Extract the [X, Y] coordinate from the center of the cell holding the provided text.  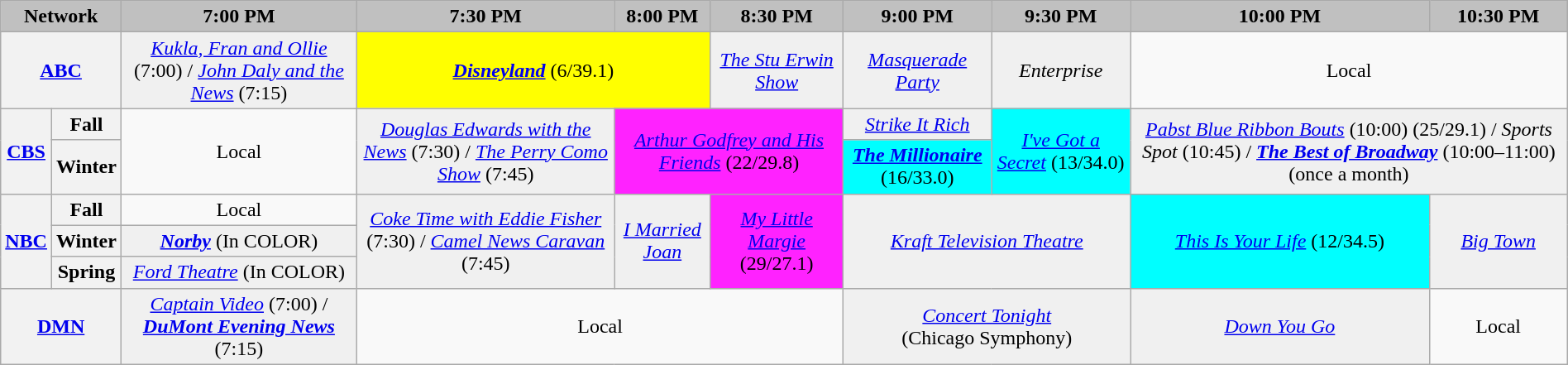
I've Got a Secret (13/34.0) [1061, 151]
Strike It Rich [918, 124]
7:30 PM [485, 17]
9:00 PM [918, 17]
My Little Margie (29/27.1) [776, 241]
Pabst Blue Ribbon Bouts (10:00) (25/29.1) / Sports Spot (10:45) / The Best of Broadway (10:00–11:00) (once a month) [1350, 151]
The Stu Erwin Show [776, 70]
Kraft Television Theatre [987, 241]
NBC [26, 241]
This Is Your Life (12/34.5) [1280, 241]
Network [61, 17]
Ford Theatre (In COLOR) [238, 272]
Arthur Godfrey and His Friends (22/29.8) [729, 151]
Captain Video (7:00) / DuMont Evening News (7:15) [238, 326]
10:00 PM [1280, 17]
The Millionaire (16/33.0) [918, 167]
Enterprise [1061, 70]
Kukla, Fran and Ollie (7:00) / John Daly and the News (7:15) [238, 70]
ABC [61, 70]
I Married Joan [662, 241]
Masquerade Party [918, 70]
8:30 PM [776, 17]
Down You Go [1280, 326]
Norby (In COLOR) [238, 241]
9:30 PM [1061, 17]
7:00 PM [238, 17]
CBS [26, 151]
DMN [61, 326]
Disneyland (6/39.1) [533, 70]
Douglas Edwards with the News (7:30) / The Perry Como Show (7:45) [485, 151]
Big Town [1499, 241]
Coke Time with Eddie Fisher (7:30) / Camel News Caravan (7:45) [485, 241]
Spring [86, 272]
10:30 PM [1499, 17]
8:00 PM [662, 17]
Concert Tonight (Chicago Symphony) [987, 326]
